Extract the [X, Y] coordinate from the center of the cell holding the provided text.  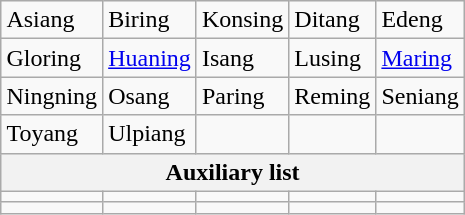
Ulpiang [150, 134]
Asiang [52, 20]
Gloring [52, 58]
Ditang [332, 20]
Seniang [420, 96]
Konsing [242, 20]
Huaning [150, 58]
Lusing [332, 58]
Isang [242, 58]
Reming [332, 96]
Maring [420, 58]
Edeng [420, 20]
Osang [150, 96]
Biring [150, 20]
Auxiliary list [232, 172]
Paring [242, 96]
Ningning [52, 96]
Toyang [52, 134]
